Pinpoint the cell where the given text exists, returning its [x, y] midpoint coordinate. 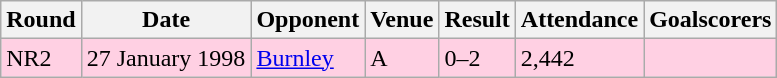
Round [41, 20]
Burnley [308, 58]
27 January 1998 [166, 58]
NR2 [41, 58]
A [402, 58]
Result [477, 20]
Venue [402, 20]
2,442 [579, 58]
Goalscorers [710, 20]
Opponent [308, 20]
Attendance [579, 20]
0–2 [477, 58]
Date [166, 20]
